Return the (X, Y) coordinate for the center point of the cell that contains the specified text.  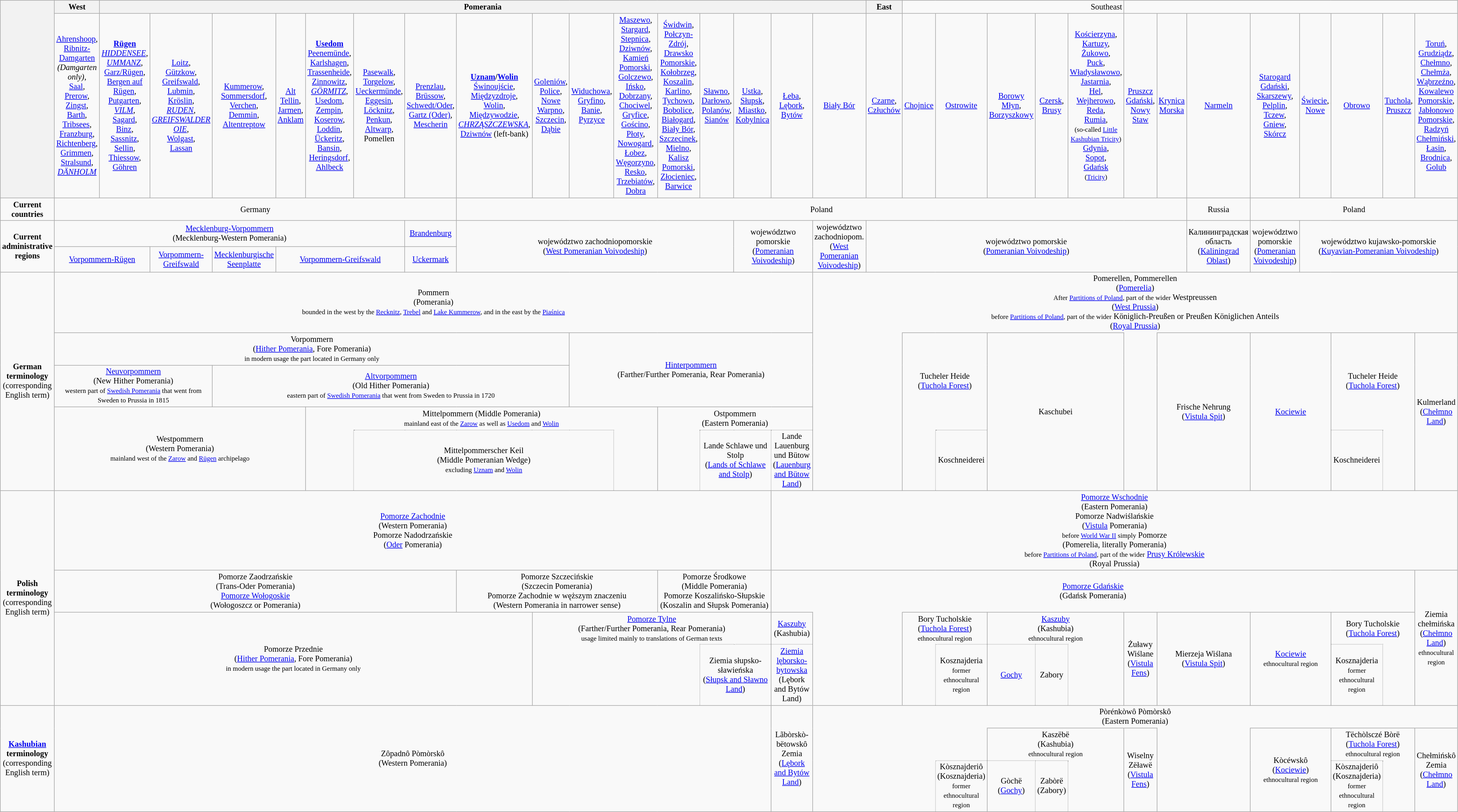
Narmeln (1218, 106)
Zôpadnô Pòmòrskô(Western Pomerania) (412, 758)
Sławno,Darłowo,Polanów,Sianów (717, 106)
Kulmerland (Chełmno Land) (1436, 412)
Polish terminology(corresponding English term) (28, 598)
Kaschubei (1056, 412)
Lande Lauenburg und Bütow(Lauenburg and Bütow Land) (792, 460)
Kaszuby(Kashubia)ethnocultural region (1056, 628)
Ziemia chełmińska (Chełmno Land)ethnocultural region (1436, 638)
Lãbòrskò-bëtowskô Zemia (Lębork and Bytów Land) (792, 758)
Zabòrë(Zabory) (1052, 786)
Kaszëbë(Kashubia)ethnocultural region (1056, 744)
Ziemia lęborsko-bytowska(Lębork and Bytów Land) (792, 675)
Vorpommern-Rügen (102, 259)
województwo zachodniopomorskie(West Pomeranian Voivodeship) (595, 246)
Uckermark (431, 259)
Obrowo (1357, 106)
Prenzlau,Brüssow,Schwedt/Oder,Gartz (Oder),Mescherin (431, 106)
Kociewieethnocultural region (1291, 658)
Bory Tucholskie(Tuchola Forest)ethnocultural region (945, 628)
Żuławy Wiślane(Vistula Fens) (1140, 658)
Chojnice (919, 106)
East (884, 7)
Kościerzyna, Kartuzy, Żukowo, Puck,Władysławowo,Jastarnia,Hel,Wejherowo,Reda,Rumia,(so-called Little Kashubian Tricity)Gdynia,Sopot,Gdańsk(Tricity) (1096, 106)
Tucheler Heide (Tuchola Forest) (1373, 381)
Current administrative regions (28, 246)
Loitz,Gützkow,Greifswald,Lubmin,Kröslin,RUDEN,GREIFSWALDER OIE,Wolgast,Lassan (181, 106)
Wiselny Zëławë(Vistula Fens) (1140, 770)
Current countries (28, 209)
Tëchòlsczé Bòrë (Tuchola Forest) ethnocultural region (1373, 744)
Mittelpommern (Middle Pomerania) mainland east of the Zarow as well as Usedom and Wolin (481, 418)
Tuchola,Pruszcz (1399, 106)
Uznam/WolinŚwinoujście, Międzyzdroje, Wolin, Międzywodzie, CHRZĄSZCZEWSKA, Dziwnów (left-bank) (494, 106)
Łeba,Lębork,Bytów (792, 106)
Ustka,Słupsk,Miastko,Kobylnica (752, 106)
województwo zachodniopom.(West Pomeranian Voivodeship) (839, 246)
Widuchowa, Gryfino, Banie, Pyrzyce (591, 106)
Kòcéwskô(Kociewie)ethnocultural region (1291, 770)
German terminology(corresponding English term) (28, 381)
Kaszuby(Kashubia) (792, 628)
województwo kujawsko-pomorskie (Kuyavian-Pomeranian Voivodeship) (1379, 246)
Neuvorpommern (New Hither Pomerania)western part of Swedish Pomerania that went from Sweden to Prussia in 1815 (133, 386)
Ahrenshoop,Ribnitz-Damgarten (Damgarten only),Saal,Prerow,Zingst,Barth,Tribsees,Franzburg,Richtenberg,Grimmen,Stralsund,DÄNHOLM (77, 106)
Czarne,Człuchów (884, 106)
Alt Tellin,Jarmen,Anklam (291, 106)
Kashubian terminology(corresponding English term) (28, 758)
Westpommern (Western Pomerania) mainland west of the Zarow and Rügen archipelago (180, 449)
Pasewalk,Torgelow,Ueckermünde,Eggesin,Löcknitz,Penkun,Altwarp,Pomellen (379, 106)
Pruszcz Gdański,Nowy Staw (1140, 106)
Hinterpommern(Farther/Further Pomerania, Rear Pomerania) (691, 370)
West (77, 7)
Pomorze Zachodnie(Western Pomerania)Pomorze Nadodrzańskie(Oder Pomerania) (412, 530)
Gochy (1011, 675)
Ziemia słupsko-sławieńska(Słupsk and Sławno Land) (736, 675)
Germany (255, 209)
Pòrénkòwô Pòmòrskô(Eastern Pomerania) (1135, 717)
Pomorze Zaodrzańskie(Trans-Oder Pomerania)Pomorze Wołogoskie(Wołogoszcz or Pomerania) (255, 591)
Lande Schlawe und Stolp(Lands of Schlawe and Stolp) (736, 460)
Mecklenburgische Seenplatte (244, 259)
Russia (1218, 209)
Tucheler Heide(Tuchola Forest) (945, 381)
Czersk,Brusy (1052, 106)
Southeast (1013, 7)
Toruń,Grudziądz,Chełmno,Chełmża,Wąbrzeźno, Kowalewo Pomorskie,Jabłonowo Pomorskie,Radzyń Chełmiński,Łasin,Brodnica,Golub (1436, 106)
Kociewie (1291, 412)
Pomerania (483, 7)
Bory Tucholskie (Tuchola Forest) (1373, 628)
Mittelpommerscher Keil (Middle Pomeranian Wedge) excluding Uznam and Wolin (484, 460)
Ostpommern(Eastern Pomerania) (735, 418)
Калининградская область (Kaliningrad Oblast) (1218, 246)
UsedomPeenemünde,Karlshagen,Trassenheide,Zinnowitz,GÖRMITZ,Usedom,Zempin,Koserow,Loddin,Ückeritz,Bansin,Heringsdorf,Ahlbeck (330, 106)
Pomorze Przednie(Hither Pomerania, Fore Pomerania)in modern usage the part located in Germany only (293, 658)
Starogard Gdański,Skarszewy,Pelplin, Tczew,Gniew,Skórcz (1275, 106)
Vorpommern(Hither Pomerania, Fore Pomerania)in modern usage the part located in Germany only (312, 349)
Pomorze Gdańskie(Gdańsk Pomerania) (1093, 591)
Pommern(Pomerania)bounded in the west by the Recknitz, Trebel and Lake Kummerow, and in the east by the Piaśnica (433, 302)
Krynica Morska (1172, 106)
Brandenburg (431, 233)
Ostrowite (961, 106)
Borowy Młyn,Borzyszkowy (1011, 106)
Chełmińskô Zemia(Chełmno Land) (1436, 770)
Świecie,Nowe (1315, 106)
Pomorze Tylne(Farther/Further Pomerania, Rear Pomerania)usage limited mainly to translations of German texts (652, 628)
Mierzeja Wiślana(Vistula Spit) (1203, 658)
Frische Nehrung(Vistula Spit) (1203, 412)
Zabory (1052, 675)
Goleniów,Police,Nowe Warpno, Szczecin,Dąbie (551, 106)
Mecklenburg-Vorpommern(Mecklenburg-Western Pomerania) (230, 233)
Pomorze Środkowe(Middle Pomerania)Pomorze Koszalińsko-Słupskie(Koszalin and Słupsk Pomerania) (714, 591)
RügenHIDDENSEE,UMMANZ,Garz/Rügen,Bergen auf Rügen,Putgarten,VILM,Sagard,Binz,Sassnitz,Sellin,Thiessow,Göhren (125, 106)
Gòchë(Gochy) (1011, 786)
Kummerow,Sommersdorf,Verchen,Demmin,Altentreptow (244, 106)
Pomorze Szczecińskie (Szczecin Pomerania)Pomorze Zachodnie w węższym znaczeniu(Western Pomerania in narrower sense) (557, 591)
Altvorpommern (Old Hither Pomerania)eastern part of Swedish Pomerania that went from Sweden to Prussia in 1720 (391, 386)
Biały Bór (839, 106)
